Return the (X, Y) coordinate for the center point of the cell that contains the specified text.  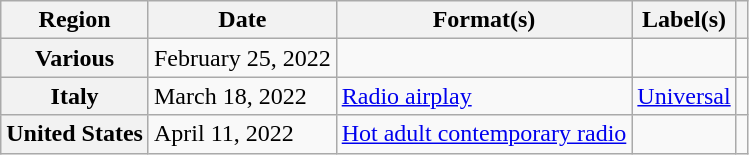
Hot adult contemporary radio (484, 134)
Date (242, 20)
Label(s) (684, 20)
Region (75, 20)
February 25, 2022 (242, 58)
Universal (684, 96)
Various (75, 58)
United States (75, 134)
March 18, 2022 (242, 96)
Italy (75, 96)
April 11, 2022 (242, 134)
Radio airplay (484, 96)
Format(s) (484, 20)
